Identify which cell holds the provided text, then report its (x, y) central coordinate. 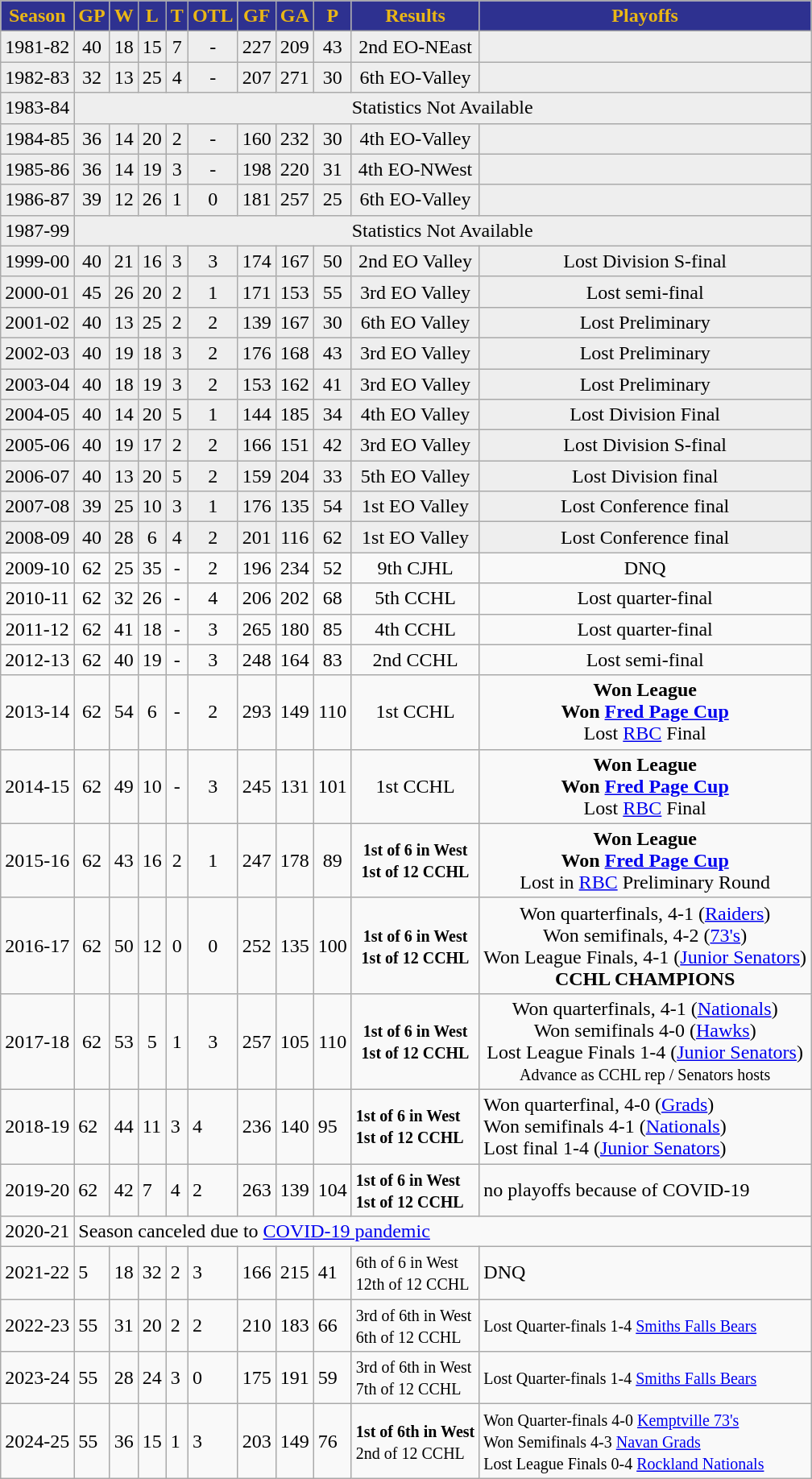
265 (256, 629)
T (177, 16)
no playoffs because of COVID-19 (645, 1189)
OTL (213, 16)
131 (295, 786)
2010-11 (37, 599)
Season (37, 16)
227 (256, 47)
245 (256, 786)
3rd of 6th in West7th of 12 CCHL (415, 1377)
2008-09 (37, 537)
GA (295, 16)
175 (256, 1377)
Won League Won Fred Page Cup Lost in RBC Preliminary Round (645, 860)
202 (295, 599)
Lost Division Final (645, 415)
1985-86 (37, 169)
11 (151, 1126)
215 (295, 1273)
180 (295, 629)
209 (295, 47)
201 (256, 537)
Won Quarter-finals 4-0 Kemptville 73'sWon Semifinals 4-3 Navan GradsLost League Finals 0-4 Rockland Nationals (645, 1441)
Lost Division final (645, 476)
234 (295, 568)
4th EO-NWest (415, 169)
2nd CCHL (415, 660)
164 (295, 660)
101 (332, 786)
140 (295, 1126)
198 (256, 169)
1987-99 (37, 230)
2000-01 (37, 292)
2021-22 (37, 1273)
1986-87 (37, 200)
144 (256, 415)
2017-18 (37, 1041)
183 (295, 1326)
174 (256, 261)
2013-14 (37, 712)
34 (332, 415)
GF (256, 16)
5th EO Valley (415, 476)
162 (295, 384)
17 (151, 445)
44 (124, 1126)
Won quarterfinal, 4-0 (Grads)Won semifinals 4-1 (Nationals)Lost final 1-4 (Junior Senators) (645, 1126)
6th EO Valley (415, 322)
21 (124, 261)
191 (295, 1377)
100 (332, 946)
2003-04 (37, 384)
2006-07 (37, 476)
2009-10 (37, 568)
185 (295, 415)
68 (332, 599)
252 (256, 946)
2001-02 (37, 322)
1983-84 (37, 108)
2012-13 (37, 660)
236 (256, 1126)
Season canceled due to COVID-19 pandemic (443, 1232)
196 (256, 568)
105 (295, 1041)
4th EO Valley (415, 415)
66 (332, 1326)
85 (332, 629)
151 (295, 445)
220 (295, 169)
2015-16 (37, 860)
2019-20 (37, 1189)
52 (332, 568)
2022-23 (37, 1326)
210 (256, 1326)
2nd EO-NEast (415, 47)
2005-06 (37, 445)
104 (332, 1189)
2011-12 (37, 629)
59 (332, 1377)
6th of 6 in West12th of 12 CCHL (415, 1273)
178 (295, 860)
248 (256, 660)
GP (92, 16)
1982-83 (37, 77)
83 (332, 660)
1st of 6th in West2nd of 12 CCHL (415, 1441)
2004-05 (37, 415)
45 (92, 292)
53 (124, 1041)
35 (151, 568)
181 (256, 200)
2018-19 (37, 1126)
49 (124, 786)
9th CJHL (415, 568)
293 (256, 712)
Won quarterfinals, 4-1 (Nationals)Won semifinals 4-0 (Hawks)Lost League Finals 1-4 (Junior Senators)Advance as CCHL rep / Senators hosts (645, 1041)
3rd of 6th in West6th of 12 CCHL (415, 1326)
271 (295, 77)
1981-82 (37, 47)
116 (295, 537)
89 (332, 860)
2024-25 (37, 1441)
203 (256, 1441)
2007-08 (37, 507)
160 (256, 139)
W (124, 16)
2023-24 (37, 1377)
168 (295, 353)
L (151, 16)
2020-21 (37, 1232)
2014-15 (37, 786)
159 (256, 476)
2016-17 (37, 946)
247 (256, 860)
Won quarterfinals, 4-1 (Raiders)Won semifinals, 4-2 (73's)Won League Finals, 4-1 (Junior Senators)CCHL CHAMPIONS (645, 946)
24 (151, 1377)
33 (332, 476)
2nd EO Valley (415, 261)
P (332, 16)
76 (332, 1441)
1999-00 (37, 261)
263 (256, 1189)
207 (256, 77)
171 (256, 292)
95 (332, 1126)
2002-03 (37, 353)
5th CCHL (415, 599)
4th CCHL (415, 629)
4th EO-Valley (415, 139)
Playoffs (645, 16)
232 (295, 139)
204 (295, 476)
Results (415, 16)
206 (256, 599)
1984-85 (37, 139)
